Return the (x, y) coordinate for the center point of the cell that contains the specified text.  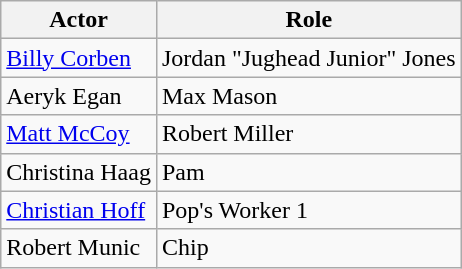
Robert Munic (79, 248)
Christian Hoff (79, 210)
Actor (79, 20)
Jordan "Jughead Junior" Jones (308, 58)
Chip (308, 248)
Billy Corben (79, 58)
Pop's Worker 1 (308, 210)
Christina Haag (79, 172)
Role (308, 20)
Max Mason (308, 96)
Aeryk Egan (79, 96)
Matt McCoy (79, 134)
Pam (308, 172)
Robert Miller (308, 134)
